Search for the cell housing the specified text and yield its [X, Y] center coordinate. 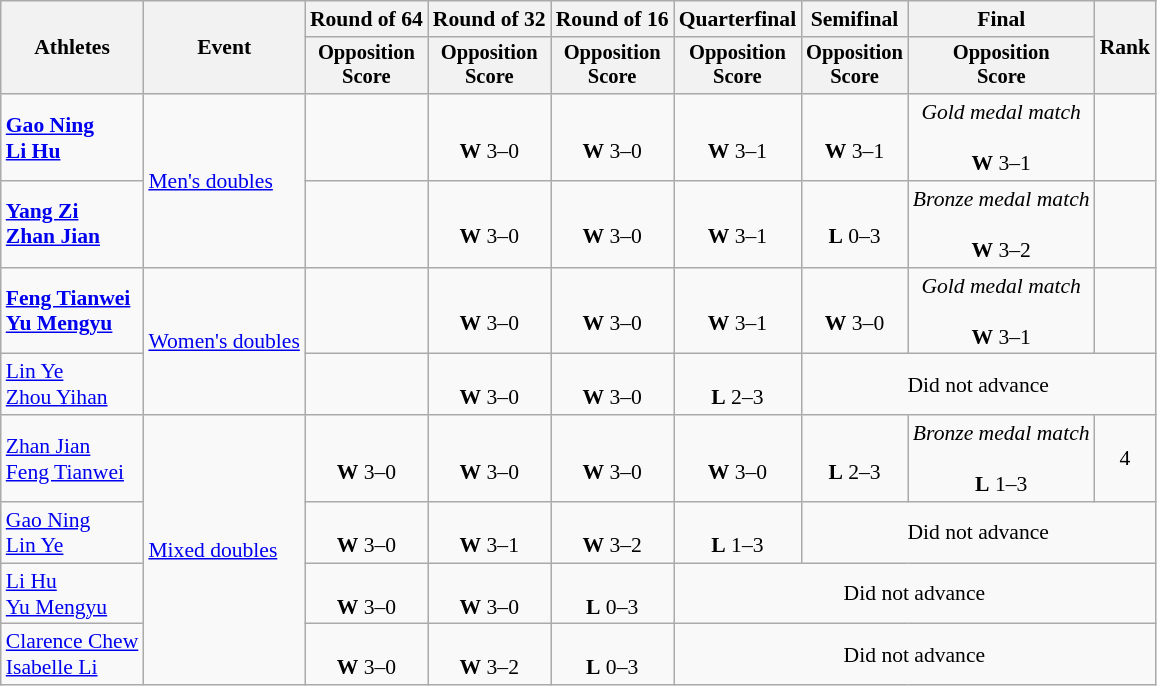
Li HuYu Mengyu [72, 594]
Clarence ChewIsabelle Li [72, 654]
Men's doubles [224, 180]
Round of 64 [366, 19]
Round of 16 [612, 19]
Mixed doubles [224, 550]
Final [1002, 19]
Lin YeZhou Yihan [72, 384]
Quarterfinal [738, 19]
Gao NingLin Ye [72, 532]
Bronze medal matchL 1–3 [1002, 458]
Women's doubles [224, 342]
Bronze medal matchW 3–2 [1002, 224]
Rank [1126, 48]
Gao NingLi Hu [72, 138]
Feng TianweiYu Mengyu [72, 312]
Round of 32 [490, 19]
4 [1126, 458]
L 1–3 [738, 532]
Zhan JianFeng Tianwei [72, 458]
Semifinal [854, 19]
Event [224, 48]
Yang ZiZhan Jian [72, 224]
Athletes [72, 48]
